Extract the (X, Y) coordinate from the center of the cell holding the provided text.  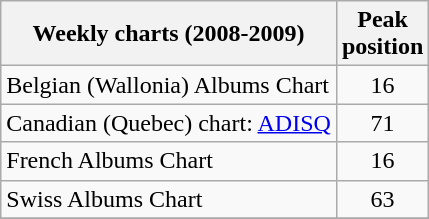
71 (382, 123)
French Albums Chart (169, 161)
63 (382, 199)
Canadian (Quebec) chart: ADISQ (169, 123)
Peakposition (382, 34)
Weekly charts (2008-2009) (169, 34)
Swiss Albums Chart (169, 199)
Belgian (Wallonia) Albums Chart (169, 85)
